Provide the (X, Y) coordinate of the cell's center where the given text is located.  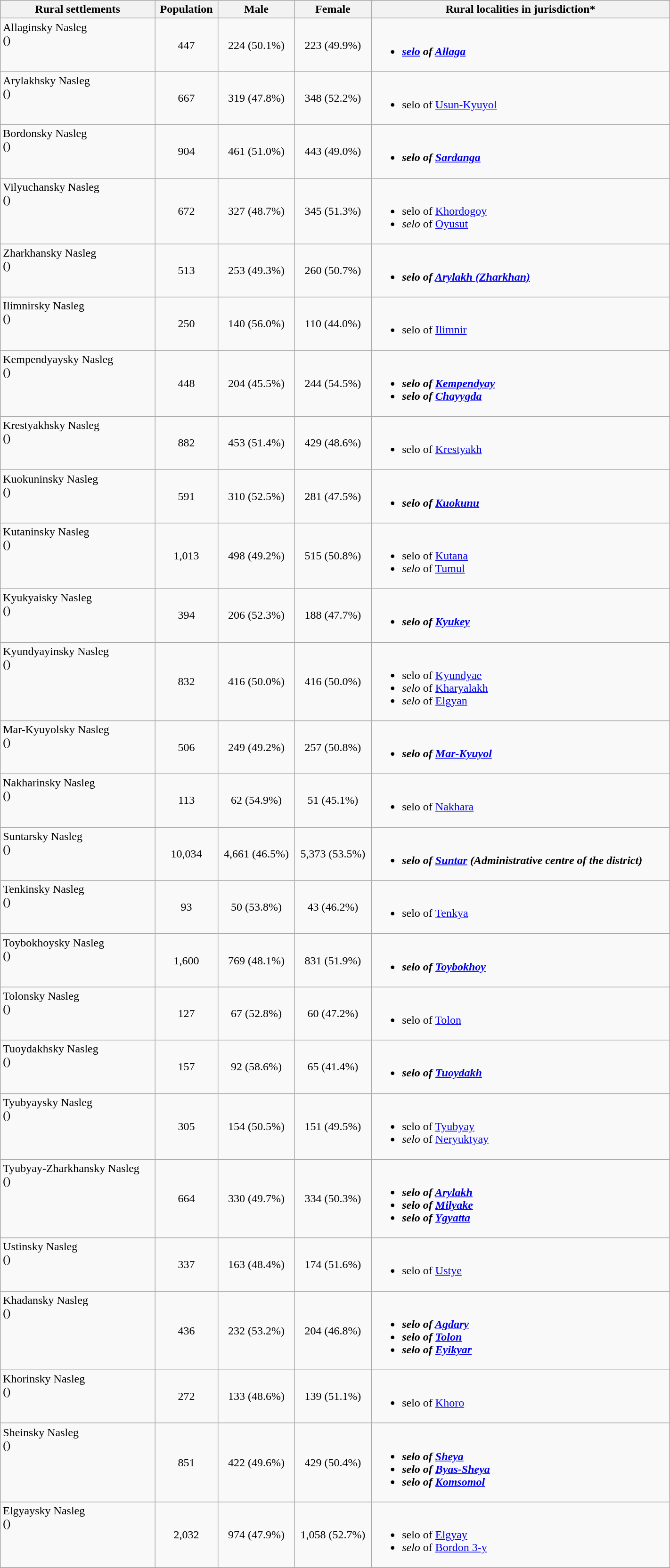
selo of Sardanga (521, 152)
Suntarsky Nasleg() (78, 854)
506 (186, 748)
429 (50.4%) (333, 1463)
305 (186, 1126)
174 (51.6%) (333, 1265)
selo of Tolon (521, 1013)
974 (47.9%) (256, 1535)
Tenkinsky Nasleg() (78, 907)
664 (186, 1199)
5,373 (53.5%) (333, 854)
93 (186, 907)
244 (54.5%) (333, 383)
Ustinsky Nasleg() (78, 1265)
204 (45.5%) (256, 383)
882 (186, 443)
Allaginsky Nasleg() (78, 45)
448 (186, 383)
Tuoydakhsky Nasleg() (78, 1067)
selo of Tyubyayselo of Neryuktyay (521, 1126)
selo of Toybokhoy (521, 961)
281 (47.5%) (333, 496)
133 (48.6%) (256, 1397)
selo of Allaga (521, 45)
62 (54.9%) (256, 800)
232 (53.2%) (256, 1331)
4,661 (46.5%) (256, 854)
394 (186, 615)
92 (58.6%) (256, 1067)
10,034 (186, 854)
Rural settlements (78, 9)
Female (333, 9)
139 (51.1%) (333, 1397)
206 (52.3%) (256, 615)
151 (49.5%) (333, 1126)
51 (45.1%) (333, 800)
Nakharinsky Nasleg() (78, 800)
selo of Kyundyaeselo of Kharyalakhselo of Elgyan (521, 682)
selo of Ilimnir (521, 324)
334 (50.3%) (333, 1199)
Arylakhsky Nasleg() (78, 98)
223 (49.9%) (333, 45)
selo of Kutanaselo of Tumul (521, 556)
Elgyaysky Nasleg() (78, 1535)
Rural localities in jurisdiction* (521, 9)
Sheinsky Nasleg() (78, 1463)
selo of Khordogoyselo of Oyusut (521, 211)
selo of Elgyayselo of Bordon 3-y (521, 1535)
127 (186, 1013)
672 (186, 211)
Kempendyaysky Nasleg() (78, 383)
Kyukyaisky Nasleg() (78, 615)
453 (51.4%) (256, 443)
443 (49.0%) (333, 152)
Tyubyay-Zharkhansky Nasleg() (78, 1199)
65 (41.4%) (333, 1067)
Kyundyayinsky Nasleg() (78, 682)
327 (48.7%) (256, 211)
selo of Kuokunu (521, 496)
140 (56.0%) (256, 324)
436 (186, 1331)
188 (47.7%) (333, 615)
330 (49.7%) (256, 1199)
832 (186, 682)
1,013 (186, 556)
Tyubyaysky Nasleg() (78, 1126)
851 (186, 1463)
224 (50.1%) (256, 45)
204 (46.8%) (333, 1331)
831 (51.9%) (333, 961)
904 (186, 152)
163 (48.4%) (256, 1265)
260 (50.7%) (333, 270)
498 (49.2%) (256, 556)
422 (49.6%) (256, 1463)
selo of Agdaryselo of Tolonselo of Eyikyar (521, 1331)
Kutaninsky Nasleg() (78, 556)
769 (48.1%) (256, 961)
253 (49.3%) (256, 270)
591 (186, 496)
345 (51.3%) (333, 211)
Zharkhansky Nasleg() (78, 270)
249 (49.2%) (256, 748)
selo of Arylakh (Zharkhan) (521, 270)
Kuokuninsky Nasleg() (78, 496)
selo of Arylakhselo of Milyakeselo of Ygyatta (521, 1199)
Khorinsky Nasleg() (78, 1397)
selo of Usun-Kyuyol (521, 98)
Male (256, 9)
selo of Khoro (521, 1397)
selo of Krestyakh (521, 443)
348 (52.2%) (333, 98)
50 (53.8%) (256, 907)
selo of Kyukey (521, 615)
selo of Sheyaselo of Byas-Sheyaselo of Komsomol (521, 1463)
461 (51.0%) (256, 152)
513 (186, 270)
selo of Kempendyayselo of Chayygda (521, 383)
60 (47.2%) (333, 1013)
110 (44.0%) (333, 324)
67 (52.8%) (256, 1013)
Bordonsky Nasleg() (78, 152)
Krestyakhsky Nasleg() (78, 443)
113 (186, 800)
447 (186, 45)
Vilyuchansky Nasleg() (78, 211)
selo of Tenkya (521, 907)
selo of Ustye (521, 1265)
429 (48.6%) (333, 443)
157 (186, 1067)
Khadansky Nasleg() (78, 1331)
319 (47.8%) (256, 98)
43 (46.2%) (333, 907)
Mar-Kyuyolsky Nasleg() (78, 748)
selo of Suntar (Administrative centre of the district) (521, 854)
310 (52.5%) (256, 496)
Population (186, 9)
selo of Nakhara (521, 800)
Tolonsky Nasleg() (78, 1013)
667 (186, 98)
2,032 (186, 1535)
selo of Tuoydakh (521, 1067)
250 (186, 324)
selo of Mar-Kyuyol (521, 748)
Ilimnirsky Nasleg() (78, 324)
515 (50.8%) (333, 556)
272 (186, 1397)
154 (50.5%) (256, 1126)
1,600 (186, 961)
337 (186, 1265)
Toybokhoysky Nasleg() (78, 961)
1,058 (52.7%) (333, 1535)
257 (50.8%) (333, 748)
